From the cell containing the given text, extract its center point as (X, Y) coordinate. 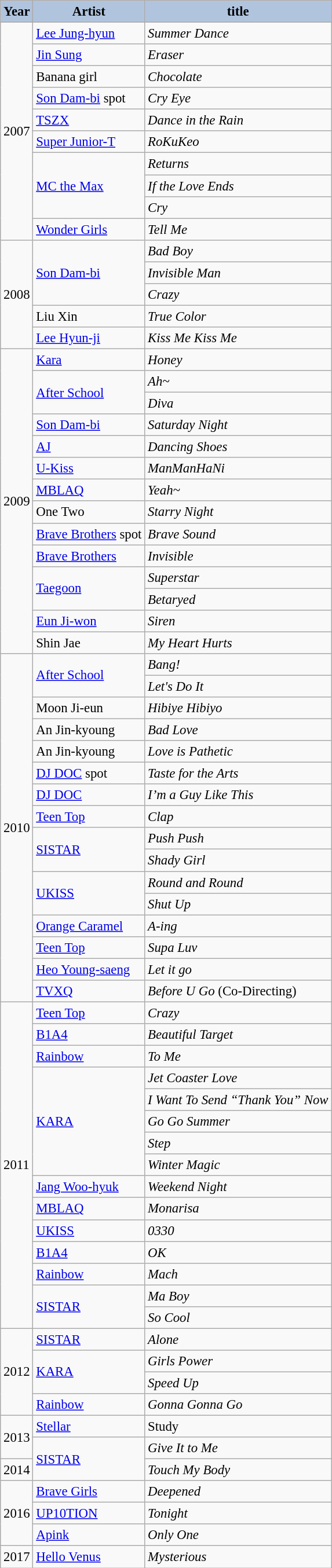
Cry Eye (238, 98)
Saturday Night (238, 425)
OK (238, 1252)
True Color (238, 316)
Mach (238, 1274)
Bad Love (238, 730)
Moon Ji-eun (89, 708)
Invisible (238, 556)
AJ (89, 447)
Summer Dance (238, 34)
2008 (17, 294)
Diva (238, 404)
Wonder Girls (89, 229)
Chocolate (238, 77)
Speed Up (238, 1383)
Alone (238, 1339)
Kiss Me Kiss Me (238, 338)
ManManHaNi (238, 468)
Supa Luv (238, 947)
U-Kiss (89, 468)
Ah~ (238, 382)
Superstar (238, 577)
Bad Boy (238, 251)
UP10TION (89, 1514)
Stellar (89, 1427)
2014 (17, 1470)
Before U Go (Co-Directing) (238, 991)
TSZX (89, 120)
Let it go (238, 969)
Hello Venus (89, 1557)
Round and Round (238, 882)
Brave Girls (89, 1492)
Brave Sound (238, 534)
Taste for the Arts (238, 774)
2010 (17, 828)
One Two (89, 512)
Girls Power (238, 1361)
Clap (238, 817)
Only One (238, 1535)
Deepened (238, 1492)
2011 (17, 1165)
Siren (238, 621)
Love is Pathetic (238, 752)
Mysterious (238, 1557)
Bang! (238, 665)
Hibiye Hibiyo (238, 708)
So Cool (238, 1318)
RoKuKeo (238, 142)
Jet Coaster Love (238, 1078)
2013 (17, 1437)
Weekend Night (238, 1187)
Returns (238, 164)
Brave Brothers spot (89, 534)
title (238, 12)
Let's Do It (238, 686)
Kara (89, 360)
Lee Hyun-ji (89, 338)
2009 (17, 501)
Study (238, 1427)
Artist (89, 12)
Jang Woo-hyuk (89, 1187)
Yeah~ (238, 490)
Give It to Me (238, 1448)
DJ DOC (89, 795)
DJ DOC spot (89, 774)
Dance in the Rain (238, 120)
Shut Up (238, 904)
Step (238, 1144)
Brave Brothers (89, 556)
Honey (238, 360)
2017 (17, 1557)
Banana girl (89, 77)
Monarisa (238, 1209)
Super Junior-T (89, 142)
To Me (238, 1056)
Cry (238, 207)
Shady Girl (238, 860)
Heo Young-saeng (89, 969)
MC the Max (89, 185)
Ma Boy (238, 1296)
2007 (17, 131)
Shin Jae (89, 643)
Beautiful Target (238, 1035)
Orange Caramel (89, 926)
Tell Me (238, 229)
My Heart Hurts (238, 643)
Jin Sung (89, 55)
Apink (89, 1535)
I Want To Send “Thank You” Now (238, 1100)
Taegoon (89, 588)
2012 (17, 1372)
Betaryed (238, 599)
Liu Xin (89, 316)
Year (17, 12)
Touch My Body (238, 1470)
I’m a Guy Like This (238, 795)
0330 (238, 1230)
Go Go Summer (238, 1122)
If the Love Ends (238, 186)
Eraser (238, 55)
Winter Magic (238, 1165)
Tonight (238, 1514)
Starry Night (238, 512)
Son Dam-bi spot (89, 98)
A-ing (238, 926)
TVXQ (89, 991)
2016 (17, 1514)
Push Push (238, 839)
Gonna Gonna Go (238, 1405)
Dancing Shoes (238, 447)
Invisible Man (238, 273)
Lee Jung-hyun (89, 34)
Eun Ji-won (89, 621)
